Determine the [X, Y] coordinate at the center of the cell enclosing the given text.  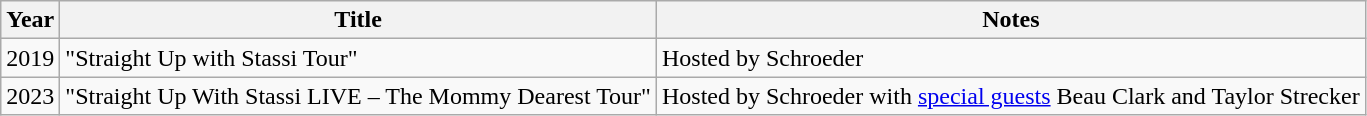
"Straight Up with Stassi Tour" [358, 58]
Notes [1010, 20]
2019 [30, 58]
Year [30, 20]
"Straight Up With Stassi LIVE – The Mommy Dearest Tour" [358, 96]
Hosted by Schroeder with special guests Beau Clark and Taylor Strecker [1010, 96]
Hosted by Schroeder [1010, 58]
Title [358, 20]
2023 [30, 96]
